Extract the (X, Y) coordinate from the center of the cell holding the provided text.  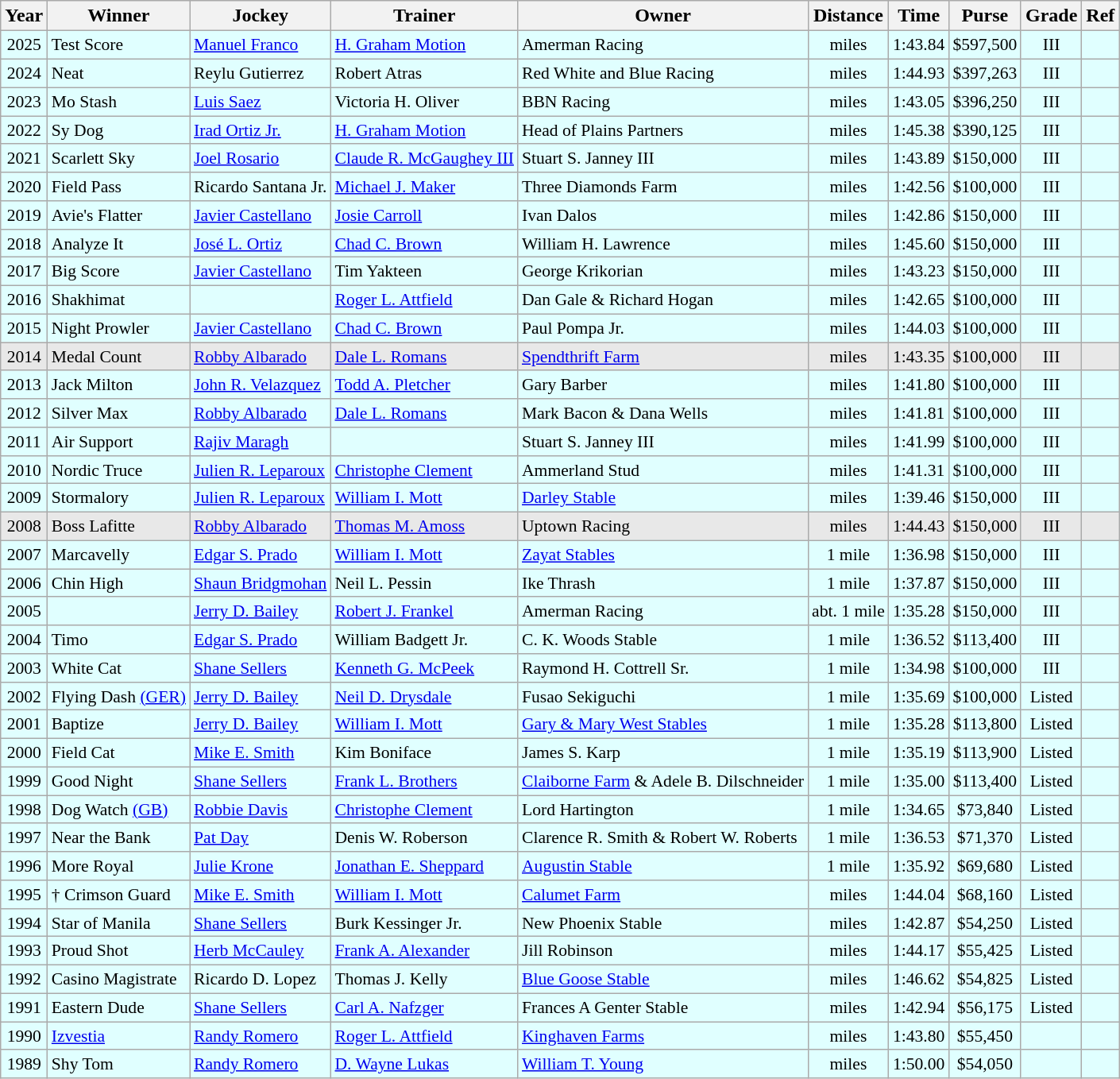
2005 (24, 611)
$73,840 (985, 810)
Victoria H. Oliver (424, 102)
1992 (24, 979)
1994 (24, 922)
1:42.86 (918, 215)
Uptown Racing (662, 526)
Julie Krone (261, 866)
Robbie Davis (261, 810)
1:43.80 (918, 1036)
Darley Stable (662, 498)
Claude R. McGaughey III (424, 158)
$397,263 (985, 73)
Medal Count (119, 357)
Frank A. Alexander (424, 951)
2022 (24, 130)
2001 (24, 725)
Kenneth G. McPeek (424, 668)
Herb McCauley (261, 951)
Year (24, 16)
Kim Boniface (424, 752)
Avie's Flatter (119, 215)
1:43.84 (918, 45)
2018 (24, 243)
Boss Lafitte (119, 526)
Claiborne Farm & Adele B. Dilschneider (662, 781)
Big Score (119, 272)
New Phoenix Stable (662, 922)
Manuel Franco (261, 45)
Flying Dash (GER) (119, 696)
Blue Goose Stable (662, 979)
Grade (1051, 16)
$54,825 (985, 979)
Analyze It (119, 243)
Jonathan E. Sheppard (424, 866)
Gary & Mary West Stables (662, 725)
Stormalory (119, 498)
Raymond H. Cottrell Sr. (662, 668)
1:35.69 (918, 696)
Pat Day (261, 837)
1991 (24, 1007)
1:41.81 (918, 413)
1:37.87 (918, 583)
Mark Bacon & Dana Wells (662, 413)
Fusao Sekiguchi (662, 696)
Frank L. Brothers (424, 781)
Dan Gale & Richard Hogan (662, 300)
1998 (24, 810)
2017 (24, 272)
Todd A. Pletcher (424, 385)
Ricardo Santana Jr. (261, 187)
2014 (24, 357)
1:42.94 (918, 1007)
1:43.05 (918, 102)
Three Diamonds Farm (662, 187)
1:36.98 (918, 555)
Nordic Truce (119, 470)
1997 (24, 837)
1:43.23 (918, 272)
Carl A. Nafzger (424, 1007)
Field Pass (119, 187)
Good Night (119, 781)
1:42.87 (918, 922)
1996 (24, 866)
2007 (24, 555)
$55,450 (985, 1036)
Neat (119, 73)
Marcavelly (119, 555)
2020 (24, 187)
Reylu Gutierrez (261, 73)
1:41.80 (918, 385)
$54,050 (985, 1064)
$113,800 (985, 725)
1:44.43 (918, 526)
1:41.99 (918, 442)
D. Wayne Lukas (424, 1064)
Robert Atras (424, 73)
Jill Robinson (662, 951)
Winner (119, 16)
1:35.92 (918, 866)
2002 (24, 696)
Calumet Farm (662, 895)
2021 (24, 158)
Shaun Bridgmohan (261, 583)
Timo (119, 640)
Proud Shot (119, 951)
Neil D. Drysdale (424, 696)
1:43.35 (918, 357)
Dog Watch (GB) (119, 810)
1:45.38 (918, 130)
Kinghaven Farms (662, 1036)
2015 (24, 328)
Izvestia (119, 1036)
1:45.60 (918, 243)
1:36.53 (918, 837)
Clarence R. Smith & Robert W. Roberts (662, 837)
1:44.04 (918, 895)
2023 (24, 102)
2008 (24, 526)
William H. Lawrence (662, 243)
Shy Tom (119, 1064)
2010 (24, 470)
2009 (24, 498)
1:39.46 (918, 498)
Trainer (424, 16)
$71,370 (985, 837)
William T. Young (662, 1064)
Joel Rosario (261, 158)
Zayat Stables (662, 555)
Josie Carroll (424, 215)
Denis W. Roberson (424, 837)
$396,250 (985, 102)
1:44.17 (918, 951)
Luis Saez (261, 102)
Test Score (119, 45)
Spendthrift Farm (662, 357)
Owner (662, 16)
Casino Magistrate (119, 979)
White Cat (119, 668)
Ike Thrash (662, 583)
Ref (1101, 16)
Lord Hartington (662, 810)
Air Support (119, 442)
1:44.03 (918, 328)
Rajiv Maragh (261, 442)
Star of Manila (119, 922)
BBN Racing (662, 102)
Paul Pompa Jr. (662, 328)
Burk Kessinger Jr. (424, 922)
1:36.52 (918, 640)
1:35.19 (918, 752)
1990 (24, 1036)
1:41.31 (918, 470)
Purse (985, 16)
1989 (24, 1064)
2006 (24, 583)
Neil L. Pessin (424, 583)
1:44.93 (918, 73)
$68,160 (985, 895)
John R. Velazquez (261, 385)
Sy Dog (119, 130)
1:42.56 (918, 187)
Red White and Blue Racing (662, 73)
Thomas M. Amoss (424, 526)
$113,900 (985, 752)
Gary Barber (662, 385)
Tim Yakteen (424, 272)
Augustin Stable (662, 866)
Michael J. Maker (424, 187)
Ivan Dalos (662, 215)
$54,250 (985, 922)
Scarlett Sky (119, 158)
Mo Stash (119, 102)
1993 (24, 951)
Distance (848, 16)
2012 (24, 413)
William Badgett Jr. (424, 640)
1999 (24, 781)
Shakhimat (119, 300)
2000 (24, 752)
2013 (24, 385)
Silver Max (119, 413)
Field Cat (119, 752)
Night Prowler (119, 328)
Frances A Genter Stable (662, 1007)
$56,175 (985, 1007)
Eastern Dude (119, 1007)
Baptize (119, 725)
$390,125 (985, 130)
Ricardo D. Lopez (261, 979)
2016 (24, 300)
Robert J. Frankel (424, 611)
2024 (24, 73)
1:50.00 (918, 1064)
More Royal (119, 866)
2004 (24, 640)
1:34.98 (918, 668)
$55,425 (985, 951)
Chin High (119, 583)
2019 (24, 215)
1:35.00 (918, 781)
Ammerland Stud (662, 470)
José L. Ortiz (261, 243)
Head of Plains Partners (662, 130)
abt. 1 mile (848, 611)
$69,680 (985, 866)
Jockey (261, 16)
Jack Milton (119, 385)
1:34.65 (918, 810)
$597,500 (985, 45)
2011 (24, 442)
C. K. Woods Stable (662, 640)
George Krikorian (662, 272)
James S. Karp (662, 752)
Thomas J. Kelly (424, 979)
1:42.65 (918, 300)
Near the Bank (119, 837)
2003 (24, 668)
1:43.89 (918, 158)
1995 (24, 895)
1:46.62 (918, 979)
Time (918, 16)
† Crimson Guard (119, 895)
2025 (24, 45)
Irad Ortiz Jr. (261, 130)
